Scan for the cell matching the given text and deliver its [X, Y] coordinate at center. 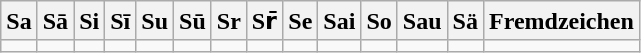
Sā [55, 21]
Sau [422, 21]
Fremdzeichen [561, 21]
Sai [340, 21]
Sä [465, 21]
Sū [193, 21]
Sa [19, 21]
Se [300, 21]
Sr [228, 21]
So [379, 21]
Sī [120, 21]
Si [90, 21]
Sr̄ [264, 21]
Su [155, 21]
